Locate the cell with the specified text and output its [X, Y] center coordinate. 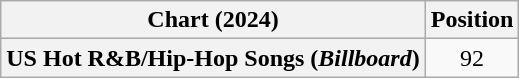
92 [472, 58]
Position [472, 20]
Chart (2024) [213, 20]
US Hot R&B/Hip-Hop Songs (Billboard) [213, 58]
